Search for the cell housing the specified text and yield its (x, y) center coordinate. 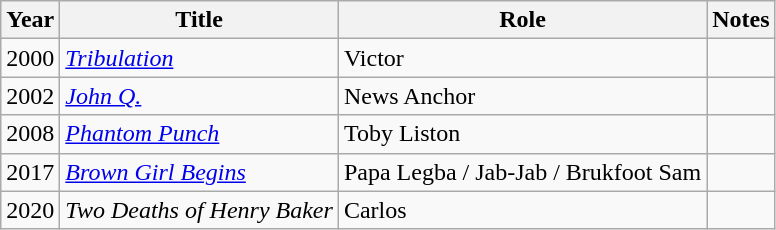
Title (200, 20)
Papa Legba / Jab-Jab / Brukfoot Sam (522, 172)
Role (522, 20)
2017 (30, 172)
Notes (741, 20)
Brown Girl Begins (200, 172)
Tribulation (200, 58)
Phantom Punch (200, 134)
Two Deaths of Henry Baker (200, 210)
2002 (30, 96)
2000 (30, 58)
Year (30, 20)
2008 (30, 134)
News Anchor (522, 96)
Carlos (522, 210)
Victor (522, 58)
John Q. (200, 96)
Toby Liston (522, 134)
2020 (30, 210)
